Scan for the cell matching the given text and deliver its [x, y] coordinate at center. 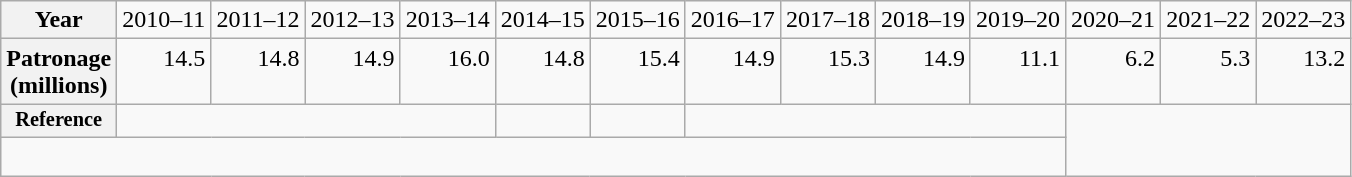
2022–23 [1304, 20]
14.5 [164, 72]
Reference [59, 121]
5.3 [1208, 72]
15.4 [638, 72]
13.2 [1304, 72]
2012–13 [352, 20]
11.1 [1018, 72]
2019–20 [1018, 20]
2015–16 [638, 20]
Year [59, 20]
6.2 [1114, 72]
2014–15 [542, 20]
15.3 [828, 72]
Patronage(millions) [59, 72]
2018–19 [922, 20]
2011–12 [258, 20]
2017–18 [828, 20]
2016–17 [732, 20]
2010–11 [164, 20]
2020–21 [1114, 20]
16.0 [448, 72]
2021–22 [1208, 20]
2013–14 [448, 20]
